Locate the cell with the specified text and output its (x, y) center coordinate. 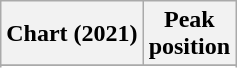
Chart (2021) (72, 34)
Peakposition (189, 34)
